Output the (X, Y) coordinate of the center of the cell containing the given text.  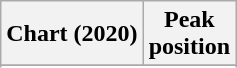
Chart (2020) (72, 34)
Peakposition (189, 34)
